Find where the given text appears and provide that cell's center as (x, y) coordinate. 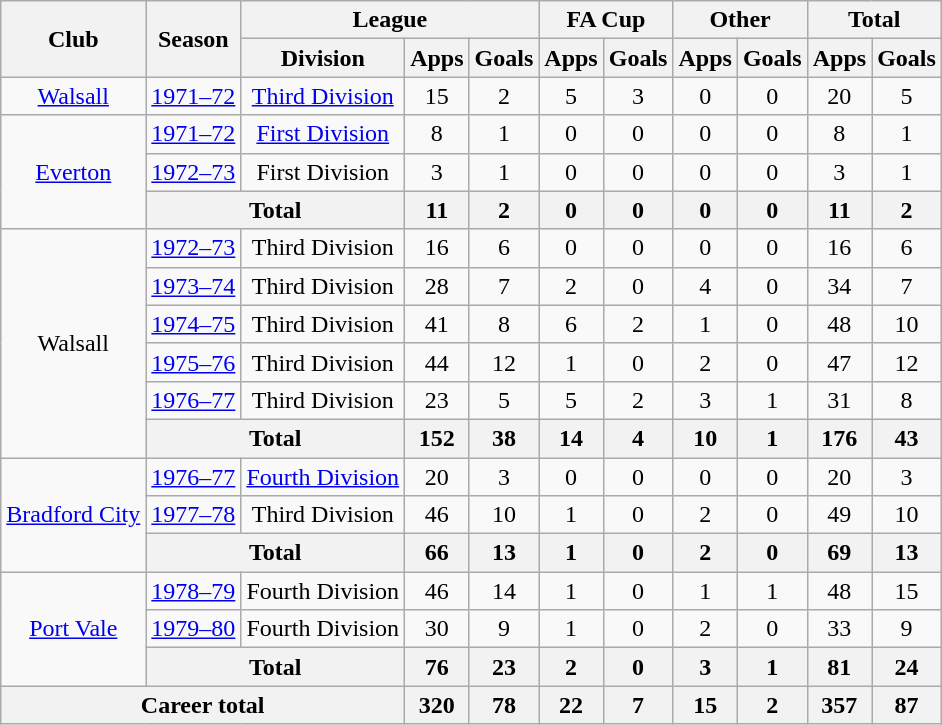
357 (839, 705)
87 (907, 705)
44 (437, 362)
Other (740, 20)
76 (437, 667)
Bradford City (74, 515)
78 (504, 705)
34 (839, 286)
1974–75 (194, 324)
49 (839, 515)
Club (74, 39)
31 (839, 400)
1975–76 (194, 362)
320 (437, 705)
22 (571, 705)
41 (437, 324)
176 (839, 438)
1979–80 (194, 629)
Season (194, 39)
1973–74 (194, 286)
66 (437, 553)
FA Cup (606, 20)
47 (839, 362)
33 (839, 629)
43 (907, 438)
28 (437, 286)
152 (437, 438)
Everton (74, 172)
1978–79 (194, 591)
Division (323, 58)
30 (437, 629)
24 (907, 667)
League (390, 20)
Port Vale (74, 629)
Career total (203, 705)
38 (504, 438)
1977–78 (194, 515)
69 (839, 553)
81 (839, 667)
